Extract the [X, Y] coordinate from the center of the cell holding the provided text.  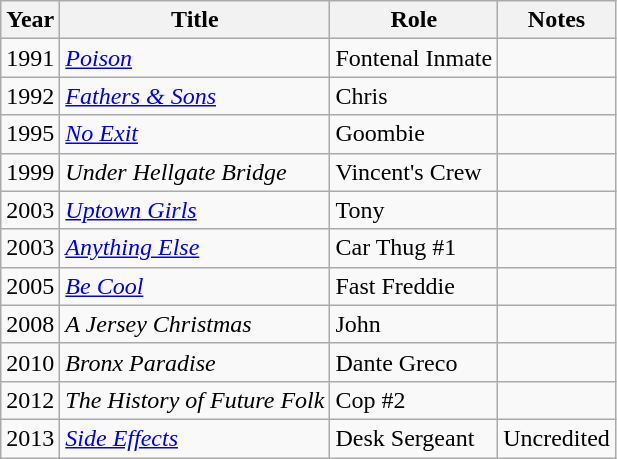
No Exit [195, 134]
Vincent's Crew [414, 172]
Year [30, 20]
Fontenal Inmate [414, 58]
1995 [30, 134]
2013 [30, 438]
Side Effects [195, 438]
Cop #2 [414, 400]
John [414, 324]
Tony [414, 210]
2010 [30, 362]
1999 [30, 172]
2012 [30, 400]
Desk Sergeant [414, 438]
Goombie [414, 134]
1991 [30, 58]
Role [414, 20]
1992 [30, 96]
Notes [557, 20]
2008 [30, 324]
Dante Greco [414, 362]
2005 [30, 286]
Fast Freddie [414, 286]
A Jersey Christmas [195, 324]
Be Cool [195, 286]
Title [195, 20]
Uncredited [557, 438]
Bronx Paradise [195, 362]
The History of Future Folk [195, 400]
Fathers & Sons [195, 96]
Poison [195, 58]
Car Thug #1 [414, 248]
Under Hellgate Bridge [195, 172]
Uptown Girls [195, 210]
Anything Else [195, 248]
Chris [414, 96]
